Scan for the cell matching the given text and deliver its (x, y) coordinate at center. 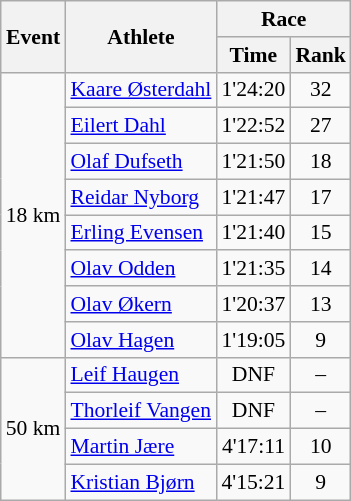
Thorleif Vangen (140, 411)
1'20:37 (253, 304)
1'22:52 (253, 126)
18 (320, 162)
15 (320, 233)
4'17:11 (253, 447)
Olav Odden (140, 269)
4'15:21 (253, 482)
Time (253, 55)
Erling Evensen (140, 233)
Martin Jære (140, 447)
Kristian Bjørn (140, 482)
1'24:20 (253, 90)
1'19:05 (253, 340)
Leif Haugen (140, 375)
Race (284, 19)
Eilert Dahl (140, 126)
Event (34, 36)
1'21:40 (253, 233)
Olav Økern (140, 304)
18 km (34, 214)
Olaf Dufseth (140, 162)
Reidar Nyborg (140, 197)
Kaare Østerdahl (140, 90)
Olav Hagen (140, 340)
Athlete (140, 36)
Rank (320, 55)
1'21:47 (253, 197)
10 (320, 447)
1'21:50 (253, 162)
1'21:35 (253, 269)
32 (320, 90)
27 (320, 126)
13 (320, 304)
17 (320, 197)
14 (320, 269)
50 km (34, 428)
